Provide the (x, y) coordinate of the cell's center where the given text is located.  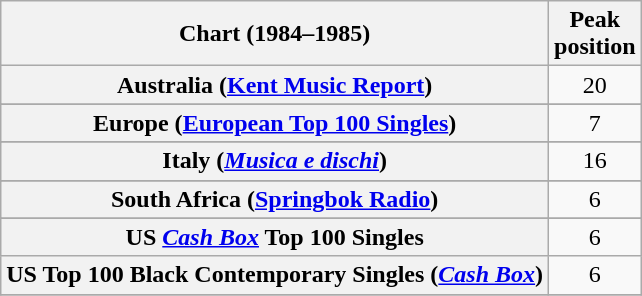
Italy (Musica e dischi) (275, 161)
7 (595, 123)
20 (595, 85)
South Africa (Springbok Radio) (275, 199)
16 (595, 161)
US Top 100 Black Contemporary Singles (Cash Box) (275, 275)
US Cash Box Top 100 Singles (275, 237)
Australia (Kent Music Report) (275, 85)
Peakposition (595, 34)
Europe (European Top 100 Singles) (275, 123)
Chart (1984–1985) (275, 34)
